Find where the given text appears and provide that cell's center as [X, Y] coordinate. 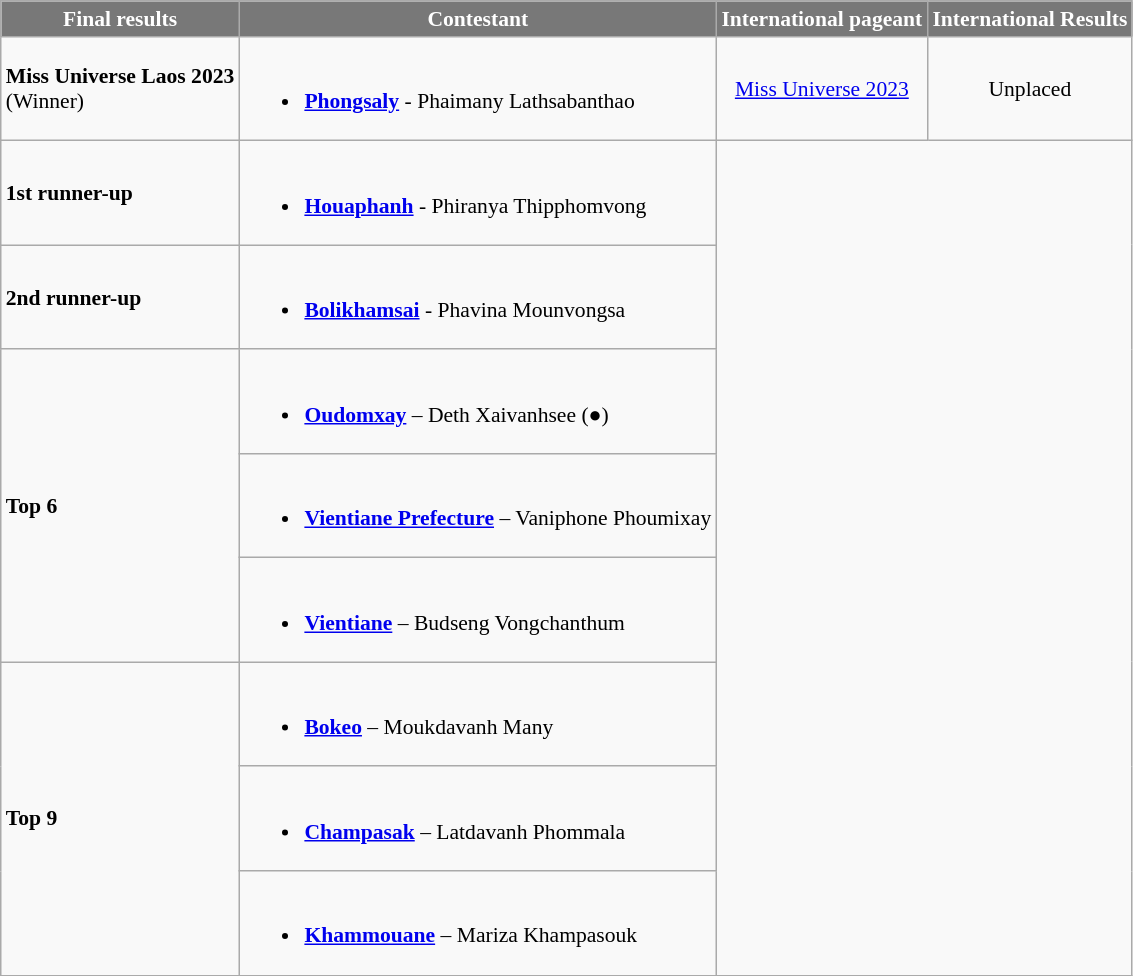
Oudomxay – Deth Xaivanhsee (●) [478, 402]
Khammouane – Mariza Khampasouk [478, 923]
International Results [1030, 19]
2nd runner-up [120, 297]
Vientiane Prefecture – Vaniphone Phoumixay [478, 506]
Phongsaly - Phaimany Lathsabanthao [478, 89]
Bokeo – Moukdavanh Many [478, 715]
Houaphanh - Phiranya Thipphomvong [478, 193]
Bolikhamsai - Phavina Mounvongsa [478, 297]
Top 6 [120, 506]
Final results [120, 19]
Unplaced [1030, 89]
Miss Universe Laos 2023(Winner) [120, 89]
Top 9 [120, 820]
Miss Universe 2023 [822, 89]
Vientiane – Budseng Vongchanthum [478, 610]
International pageant [822, 19]
Champasak – Latdavanh Phommala [478, 819]
1st runner-up [120, 193]
Contestant [478, 19]
